Return (X, Y) of the center of cell containing provided text 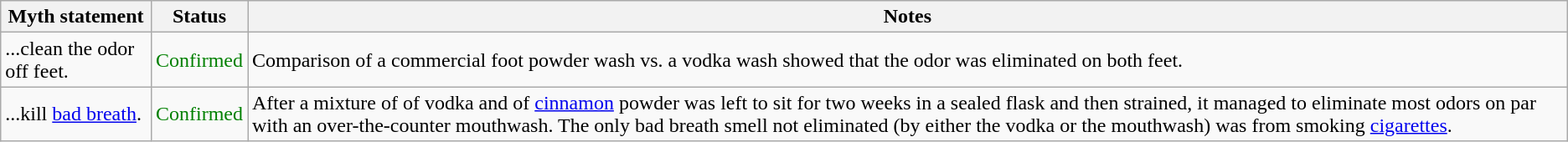
Notes (908, 17)
Comparison of a commercial foot powder wash vs. a vodka wash showed that the odor was eliminated on both feet. (908, 60)
...clean the odor off feet. (76, 60)
Myth statement (76, 17)
...kill bad breath. (76, 114)
Status (199, 17)
